Find where the given text appears and provide that cell's center as (X, Y) coordinate. 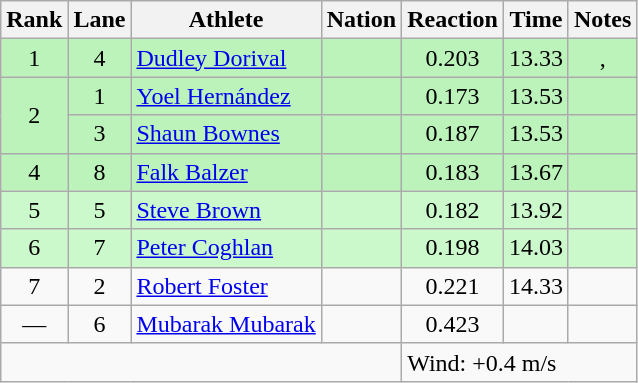
Yoel Hernández (226, 96)
0.182 (453, 210)
0.221 (453, 286)
Reaction (453, 20)
Dudley Dorival (226, 58)
— (34, 324)
Mubarak Mubarak (226, 324)
Steve Brown (226, 210)
Shaun Bownes (226, 134)
Falk Balzer (226, 172)
14.03 (536, 248)
Athlete (226, 20)
, (602, 58)
Peter Coghlan (226, 248)
13.92 (536, 210)
13.67 (536, 172)
Notes (602, 20)
Nation (361, 20)
0.173 (453, 96)
0.423 (453, 324)
13.33 (536, 58)
Wind: +0.4 m/s (520, 362)
Lane (100, 20)
14.33 (536, 286)
0.203 (453, 58)
0.183 (453, 172)
8 (100, 172)
0.198 (453, 248)
0.187 (453, 134)
Time (536, 20)
Rank (34, 20)
3 (100, 134)
Robert Foster (226, 286)
